Locate the cell with the specified text and output its [X, Y] center coordinate. 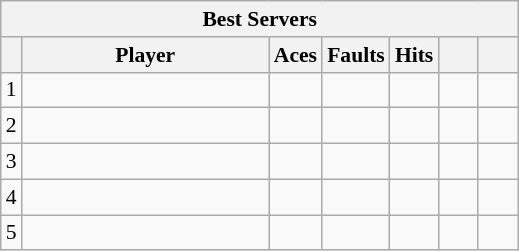
4 [12, 197]
1 [12, 90]
2 [12, 126]
Player [146, 55]
Best Servers [260, 19]
Faults [356, 55]
3 [12, 162]
Aces [296, 55]
5 [12, 233]
Hits [414, 55]
